Capture the cell that displays the provided text and extract its (X, Y) central coordinate. 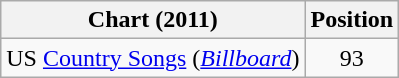
Chart (2011) (153, 20)
Position (352, 20)
93 (352, 58)
US Country Songs (Billboard) (153, 58)
